Scan for the cell matching the given text and deliver its (x, y) coordinate at center. 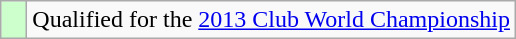
Qualified for the 2013 Club World Championship (272, 20)
